Identify which cell holds the provided text, then report its [x, y] central coordinate. 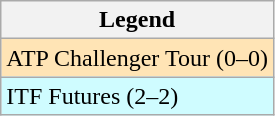
ITF Futures (2–2) [138, 96]
Legend [138, 20]
ATP Challenger Tour (0–0) [138, 58]
